Detect which cell encompasses the target text, then output its (x, y) center coordinate. 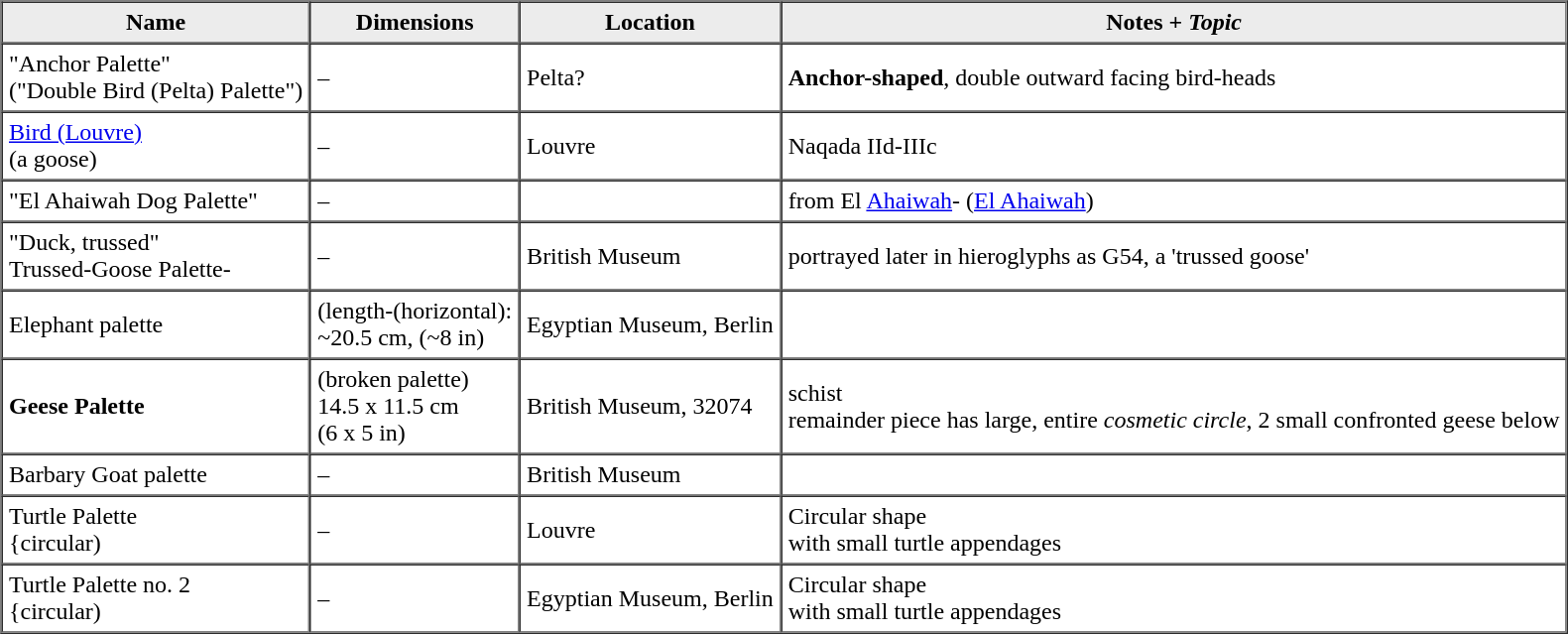
Geese Palette (157, 407)
Turtle Palette no. 2{circular) (157, 597)
Anchor-shaped, double outward facing bird-heads (1174, 77)
Elephant palette (157, 323)
portrayed later in hieroglyphs as G54, a 'trussed goose' (1174, 256)
Naqada IId-IIIc (1174, 145)
"Anchor Palette"("Double Bird (Pelta) Palette") (157, 77)
Name (157, 23)
Dimensions (415, 23)
Turtle Palette{circular) (157, 530)
Barbary Goat palette (157, 475)
"El Ahaiwah Dog Palette" (157, 201)
schistremainder piece has large, entire cosmetic circle, 2 small confronted geese below (1174, 407)
Bird (Louvre)(a goose) (157, 145)
Notes + Topic (1174, 23)
Pelta? (651, 77)
from El Ahaiwah- (El Ahaiwah) (1174, 201)
Location (651, 23)
British Museum, 32074 (651, 407)
(length-(horizontal):~20.5 cm, (~8 in) (415, 323)
"Duck, trussed"Trussed-Goose Palette- (157, 256)
(broken palette)14.5 x 11.5 cm(6 x 5 in) (415, 407)
